Output the [x, y] coordinate of the center of the cell containing the given text.  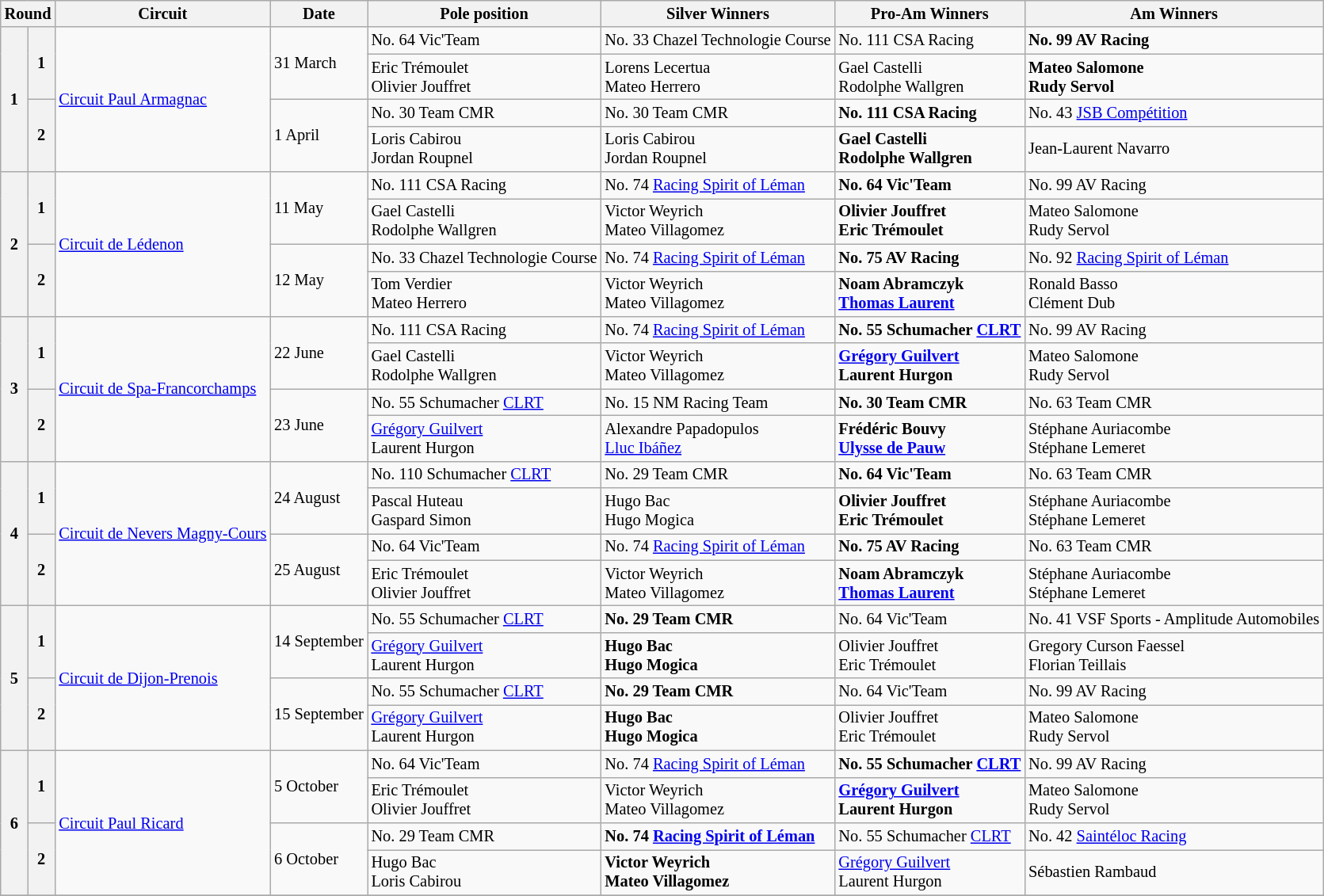
No. 15 NM Racing Team [718, 402]
Ronald Basso Clément Dub [1174, 294]
25 August [319, 569]
Circuit Paul Ricard [162, 822]
3 [14, 388]
22 June [319, 352]
15 September [319, 715]
4 [14, 534]
11 May [319, 208]
1 April [319, 135]
Circuit Paul Armagnac [162, 100]
Frédéric Bouvy Ulysse de Pauw [929, 438]
Round [29, 13]
Silver Winners [718, 13]
No. 42 Saintéloc Racing [1174, 836]
No. 110 Schumacher CLRT [485, 475]
Tom Verdier Mateo Herrero [485, 294]
Lorens Lecertua Mateo Herrero [718, 77]
31 March [319, 63]
Circuit de Lédenon [162, 244]
Sébastien Rambaud [1174, 872]
Gregory Curson Faessel Florian Teillais [1174, 655]
Am Winners [1174, 13]
No. 43 JSB Compétition [1174, 112]
Date [319, 13]
6 [14, 822]
Hugo Bac Loris Cabirou [485, 872]
23 June [319, 425]
Circuit de Nevers Magny-Cours [162, 534]
No. 41 VSF Sports - Amplitude Automobiles [1174, 619]
5 October [319, 786]
Pascal Huteau Gaspard Simon [485, 511]
Pro-Am Winners [929, 13]
Pole position [485, 13]
12 May [319, 280]
Jean-Laurent Navarro [1174, 149]
6 October [319, 859]
No. 92 Racing Spirit of Léman [1174, 257]
Circuit [162, 13]
Circuit de Spa-Francorchamps [162, 388]
5 [14, 678]
Alexandre Papadopulos Lluc Ibáñez [718, 438]
Circuit de Dijon-Prenois [162, 678]
24 August [319, 498]
14 September [319, 642]
